Find where the given text appears and provide that cell's center as [X, Y] coordinate. 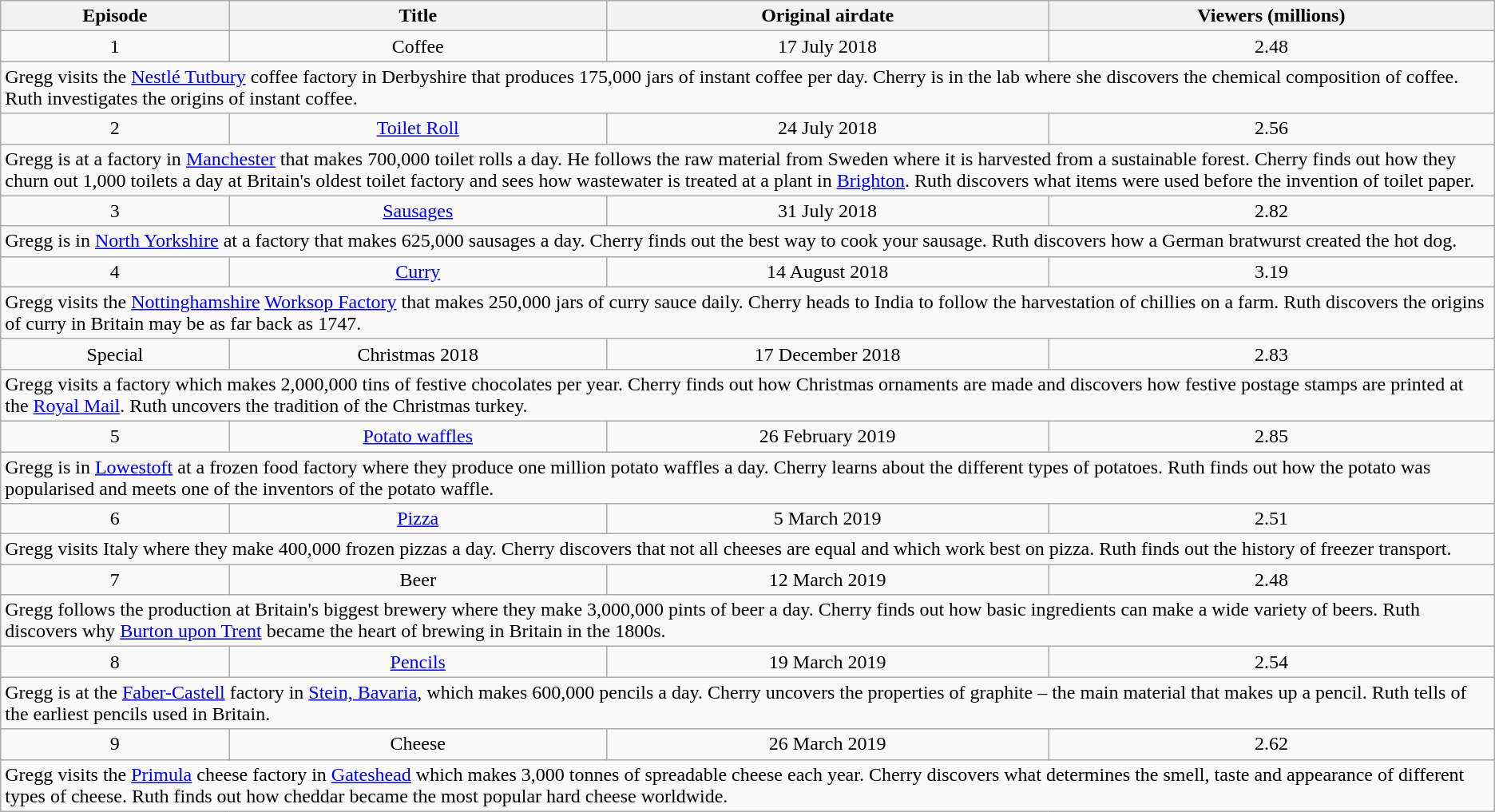
2.82 [1271, 211]
17 December 2018 [827, 354]
5 [115, 436]
Sausages [418, 211]
24 July 2018 [827, 129]
2.62 [1271, 744]
Special [115, 354]
14 August 2018 [827, 271]
2 [115, 129]
Original airdate [827, 16]
Christmas 2018 [418, 354]
3.19 [1271, 271]
3 [115, 211]
26 February 2019 [827, 436]
26 March 2019 [827, 744]
6 [115, 519]
2.85 [1271, 436]
Pizza [418, 519]
Viewers (millions) [1271, 16]
Title [418, 16]
5 March 2019 [827, 519]
Toilet Roll [418, 129]
31 July 2018 [827, 211]
2.83 [1271, 354]
Coffee [418, 46]
12 March 2019 [827, 580]
9 [115, 744]
19 March 2019 [827, 662]
Episode [115, 16]
2.51 [1271, 519]
Pencils [418, 662]
17 July 2018 [827, 46]
Cheese [418, 744]
2.56 [1271, 129]
4 [115, 271]
8 [115, 662]
1 [115, 46]
7 [115, 580]
Curry [418, 271]
Beer [418, 580]
2.54 [1271, 662]
Potato waffles [418, 436]
